Return the [x, y] coordinate for the center point of the cell that contains the specified text.  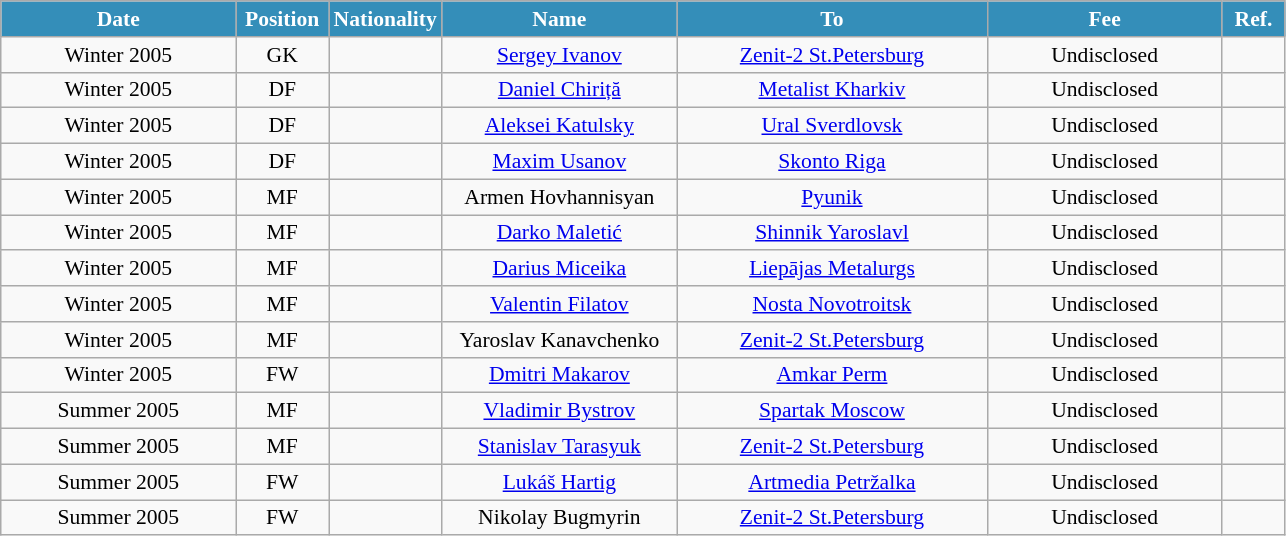
Dmitri Makarov [560, 375]
Maxim Usanov [560, 162]
Nikolay Bugmyrin [560, 518]
Date [118, 19]
Amkar Perm [832, 375]
Fee [1104, 19]
Sergey Ivanov [560, 55]
Nosta Novotroitsk [832, 304]
Daniel Chiriță [560, 90]
Name [560, 19]
Position [282, 19]
Ref. [1254, 19]
Nationality [384, 19]
Metalist Kharkiv [832, 90]
Spartak Moscow [832, 411]
Ural Sverdlovsk [832, 126]
Darko Maletić [560, 233]
Armen Hovhannisyan [560, 197]
Darius Miceika [560, 269]
Artmedia Petržalka [832, 482]
To [832, 19]
Yaroslav Kanavchenko [560, 340]
Lukáš Hartig [560, 482]
Stanislav Tarasyuk [560, 447]
Vladimir Bystrov [560, 411]
Liepājas Metalurgs [832, 269]
Pyunik [832, 197]
GK [282, 55]
Valentin Filatov [560, 304]
Shinnik Yaroslavl [832, 233]
Skonto Riga [832, 162]
Aleksei Katulsky [560, 126]
